Find where the given text appears and provide that cell's center as [X, Y] coordinate. 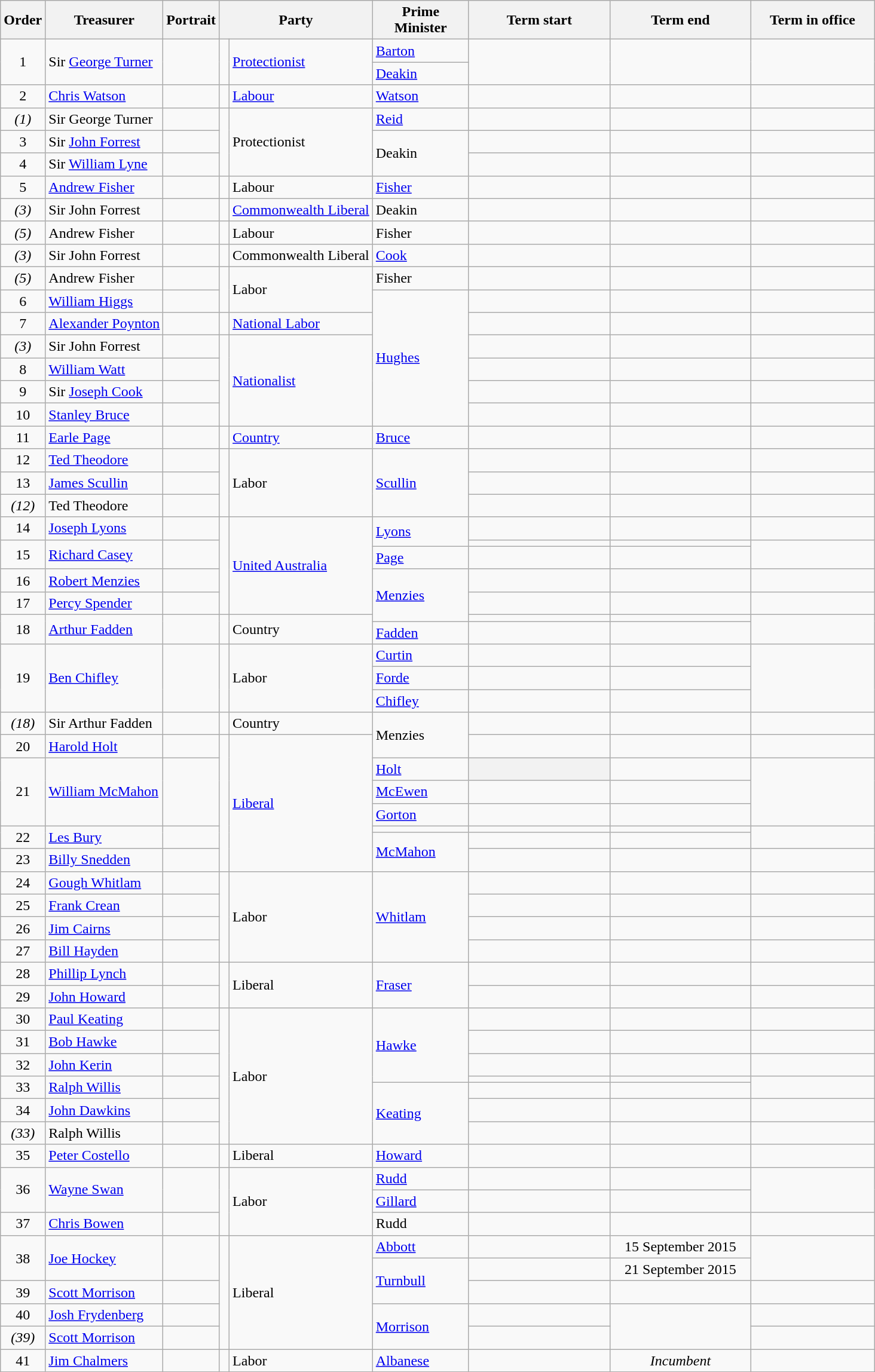
33 [23, 1088]
John Kerin [104, 1065]
41 [23, 1361]
23 [23, 860]
2 [23, 96]
12 [23, 460]
Holt [421, 769]
26 [23, 928]
Abbott [421, 1247]
McMahon [421, 852]
John Dawkins [104, 1110]
24 [23, 883]
Sir Arthur Fadden [104, 724]
Chifley [421, 701]
30 [23, 1019]
15 [23, 555]
Treasurer [104, 20]
Barton [421, 51]
(39) [23, 1337]
Watson [421, 96]
Jim Cairns [104, 928]
Chris Bowen [104, 1224]
39 [23, 1292]
21 September 2015 [680, 1269]
Term in office [812, 20]
Sir William Lyne [104, 164]
Peter Costello [104, 1156]
Albanese [421, 1361]
Party [296, 20]
Arthur Fadden [104, 629]
11 [23, 437]
22 [23, 837]
Chris Watson [104, 96]
Nationalist [301, 381]
32 [23, 1065]
Frank Crean [104, 905]
35 [23, 1156]
38 [23, 1258]
5 [23, 187]
Bruce [421, 437]
Hughes [421, 357]
18 [23, 629]
Keating [421, 1114]
Earle Page [104, 437]
Term start [539, 20]
Fadden [421, 633]
United Australia [301, 565]
3 [23, 142]
Order [23, 20]
Portrait [191, 20]
Sir Joseph Cook [104, 392]
Phillip Lynch [104, 973]
Josh Frydenberg [104, 1315]
Prime Minister [421, 20]
Bill Hayden [104, 951]
Curtin [421, 656]
6 [23, 301]
1 [23, 62]
37 [23, 1224]
National Labor [301, 324]
William Watt [104, 369]
(18) [23, 724]
(1) [23, 119]
Alexander Poynton [104, 324]
Ben Chifley [104, 678]
Paul Keating [104, 1019]
Cook [421, 255]
Forde [421, 678]
13 [23, 483]
Stanley Bruce [104, 415]
16 [23, 580]
17 [23, 603]
14 [23, 528]
27 [23, 951]
Howard [421, 1156]
31 [23, 1042]
Joe Hockey [104, 1258]
34 [23, 1110]
Hawke [421, 1046]
29 [23, 996]
Bob Hawke [104, 1042]
36 [23, 1190]
Gough Whitlam [104, 883]
Term end [680, 20]
21 [23, 792]
Joseph Lyons [104, 528]
Incumbent [680, 1361]
28 [23, 973]
Jim Chalmers [104, 1361]
Page [421, 558]
20 [23, 746]
Wayne Swan [104, 1190]
Lyons [421, 532]
Richard Casey [104, 555]
William Higgs [104, 301]
Fraser [421, 985]
25 [23, 905]
Robert Menzies [104, 580]
Turnbull [421, 1281]
Gorton [421, 814]
Morrison [421, 1326]
John Howard [104, 996]
William McMahon [104, 792]
Percy Spender [104, 603]
Gillard [421, 1201]
Whitlam [421, 917]
19 [23, 678]
8 [23, 369]
James Scullin [104, 483]
10 [23, 415]
(12) [23, 506]
15 September 2015 [680, 1247]
McEwen [421, 792]
Scullin [421, 483]
4 [23, 164]
7 [23, 324]
Les Bury [104, 837]
(33) [23, 1133]
Billy Snedden [104, 860]
9 [23, 392]
Reid [421, 119]
40 [23, 1315]
Harold Holt [104, 746]
